Locate the cell with the specified text and output its [x, y] center coordinate. 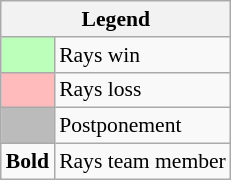
Rays team member [142, 162]
Postponement [142, 126]
Legend [116, 19]
Bold [28, 162]
Rays loss [142, 90]
Rays win [142, 55]
